Return the [X, Y] coordinate for the center point of the cell that contains the specified text.  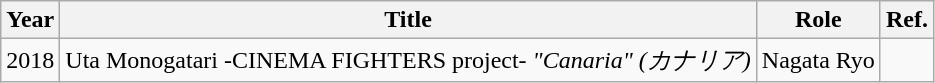
Title [408, 20]
Uta Monogatari -CINEMA FIGHTERS project- "Canaria" (カナリア) [408, 60]
Year [30, 20]
2018 [30, 60]
Role [818, 20]
Nagata Ryo [818, 60]
Ref. [906, 20]
